Search for the cell housing the specified text and yield its (x, y) center coordinate. 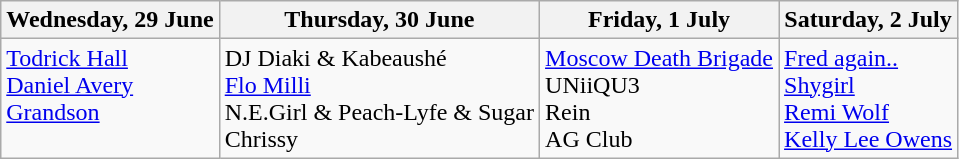
Moscow Death BrigadeUNiiQU3ReinAG Club (660, 98)
DJ Diaki & KabeaushéFlo MilliN.E.Girl & Peach-Lyfe & SugarChrissy (379, 98)
Saturday, 2 July (868, 20)
Todrick HallDaniel AveryGrandson (110, 98)
Fred again..ShygirlRemi WolfKelly Lee Owens (868, 98)
Friday, 1 July (660, 20)
Wednesday, 29 June (110, 20)
Thursday, 30 June (379, 20)
